Return the (x, y) coordinate for the center point of the cell that contains the specified text.  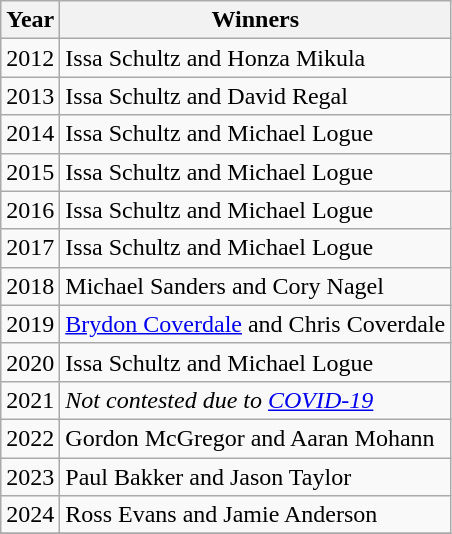
Winners (256, 20)
2020 (30, 362)
2012 (30, 58)
Issa Schultz and Honza Mikula (256, 58)
2013 (30, 96)
2018 (30, 286)
2016 (30, 210)
2022 (30, 438)
Issa Schultz and David Regal (256, 96)
2019 (30, 324)
Gordon McGregor and Aaran Mohann (256, 438)
2023 (30, 477)
Paul Bakker and Jason Taylor (256, 477)
Brydon Coverdale and Chris Coverdale (256, 324)
Not contested due to COVID-19 (256, 400)
Year (30, 20)
2021 (30, 400)
2015 (30, 172)
Ross Evans and Jamie Anderson (256, 515)
2014 (30, 134)
2024 (30, 515)
2017 (30, 248)
Michael Sanders and Cory Nagel (256, 286)
